Locate the cell with the specified text and output its (X, Y) center coordinate. 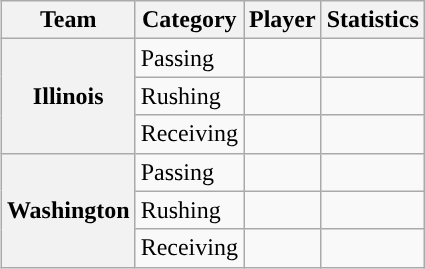
Washington (68, 210)
Team (68, 20)
Illinois (68, 96)
Player (283, 20)
Category (189, 20)
Statistics (372, 20)
